Scan for the cell matching the given text and deliver its [x, y] coordinate at center. 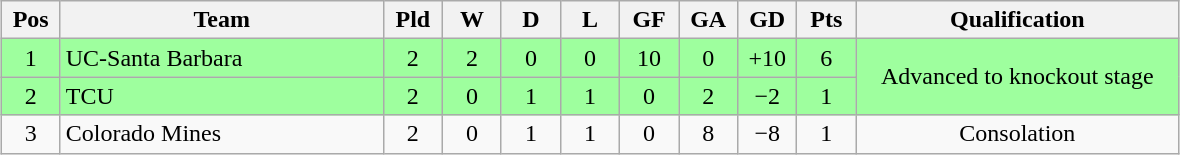
Pld [412, 20]
−2 [768, 96]
GF [650, 20]
−8 [768, 134]
10 [650, 58]
8 [708, 134]
GD [768, 20]
D [530, 20]
GA [708, 20]
UC-Santa Barbara [222, 58]
3 [30, 134]
6 [826, 58]
Consolation [1018, 134]
L [590, 20]
Team [222, 20]
Colorado Mines [222, 134]
Pos [30, 20]
Pts [826, 20]
TCU [222, 96]
+10 [768, 58]
Qualification [1018, 20]
Advanced to knockout stage [1018, 77]
W [472, 20]
